Determine the (x, y) coordinate at the center of the cell enclosing the given text.  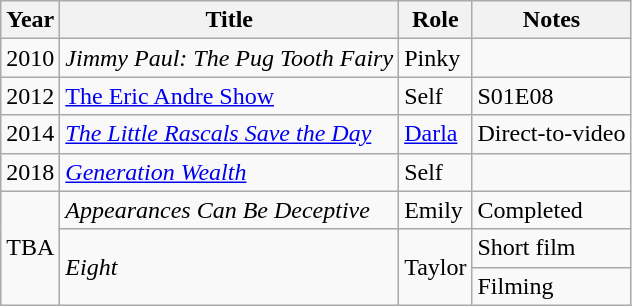
Eight (230, 267)
2010 (30, 58)
Year (30, 20)
Appearances Can Be Deceptive (230, 210)
The Eric Andre Show (230, 96)
Taylor (436, 267)
2014 (30, 134)
2018 (30, 172)
Emily (436, 210)
TBA (30, 248)
Filming (552, 286)
The Little Rascals Save the Day (230, 134)
Generation Wealth (230, 172)
Short film (552, 248)
Title (230, 20)
S01E08 (552, 96)
Pinky (436, 58)
2012 (30, 96)
Jimmy Paul: The Pug Tooth Fairy (230, 58)
Darla (436, 134)
Role (436, 20)
Direct-to-video (552, 134)
Completed (552, 210)
Notes (552, 20)
